Return (X, Y) of the center of cell containing provided text 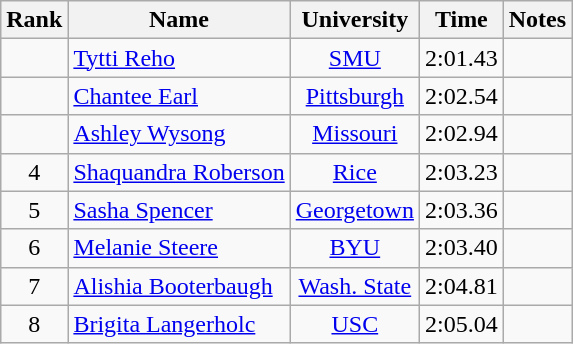
Pittsburgh (354, 96)
2:02.94 (461, 134)
University (354, 20)
2:02.54 (461, 96)
8 (34, 324)
Alishia Booterbaugh (179, 286)
Name (179, 20)
2:03.40 (461, 248)
Rice (354, 172)
Shaquandra Roberson (179, 172)
Chantee Earl (179, 96)
USC (354, 324)
5 (34, 210)
Sasha Spencer (179, 210)
Time (461, 20)
BYU (354, 248)
2:05.04 (461, 324)
2:01.43 (461, 58)
SMU (354, 58)
6 (34, 248)
Wash. State (354, 286)
Tytti Reho (179, 58)
Missouri (354, 134)
Notes (537, 20)
7 (34, 286)
Ashley Wysong (179, 134)
2:03.23 (461, 172)
Rank (34, 20)
Brigita Langerholc (179, 324)
4 (34, 172)
2:04.81 (461, 286)
Melanie Steere (179, 248)
Georgetown (354, 210)
2:03.36 (461, 210)
